Return (X, Y) of the center of cell containing provided text 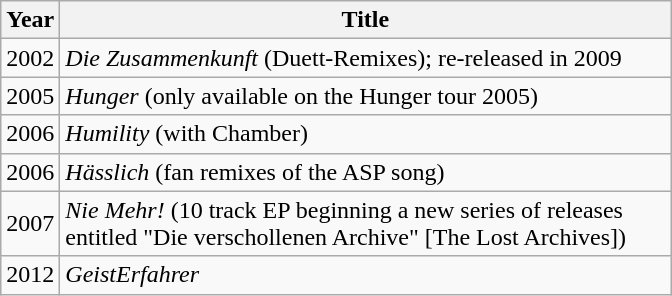
GeistErfahrer (366, 275)
Hässlich (fan remixes of the ASP song) (366, 172)
Year (30, 20)
2007 (30, 224)
Title (366, 20)
Humility (with Chamber) (366, 134)
Nie Mehr! (10 track EP beginning a new series of releases entitled "Die verschollenen Archive" [The Lost Archives]) (366, 224)
2005 (30, 96)
2002 (30, 58)
Hunger (only available on the Hunger tour 2005) (366, 96)
Die Zusammenkunft (Duett-Remixes); re-released in 2009 (366, 58)
2012 (30, 275)
